Capture the cell that displays the provided text and extract its [X, Y] central coordinate. 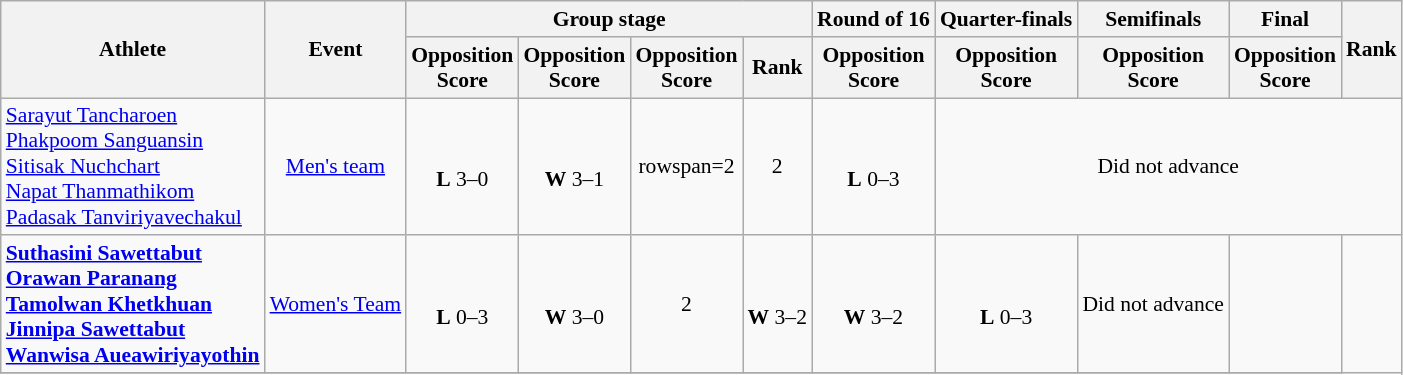
Round of 16 [874, 19]
Women's Team [336, 305]
Final [1285, 19]
W 3–1 [574, 167]
Event [336, 50]
Men's team [336, 167]
L 3–0 [462, 167]
Semifinals [1153, 19]
W 3–0 [574, 305]
Athlete [133, 50]
Sarayut TancharoenPhakpoom SanguansinSitisak NuchchartNapat ThanmathikomPadasak Tanviriyavechakul [133, 167]
Quarter-finals [1006, 19]
Suthasini SawettabutOrawan ParanangTamolwan KhetkhuanJinnipa SawettabutWanwisa Aueawiriyayothin [133, 305]
Group stage [609, 19]
rowspan=2 [686, 167]
